Pinpoint the cell where the given text exists, returning its [X, Y] midpoint coordinate. 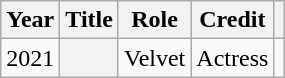
Title [90, 20]
2021 [30, 58]
Actress [232, 58]
Velvet [154, 58]
Year [30, 20]
Credit [232, 20]
Role [154, 20]
